Identify which cell holds the provided text, then report its (x, y) central coordinate. 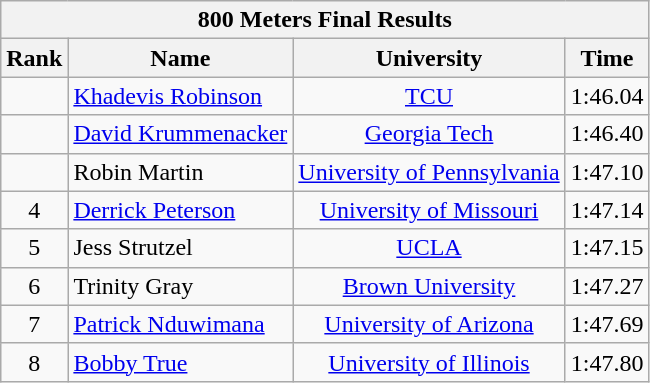
1:47.15 (607, 248)
Brown University (429, 286)
TCU (429, 96)
1:46.04 (607, 96)
1:47.27 (607, 286)
1:46.40 (607, 134)
1:47.14 (607, 210)
Bobby True (180, 362)
1:47.80 (607, 362)
Khadevis Robinson (180, 96)
Rank (34, 58)
Robin Martin (180, 172)
8 (34, 362)
University of Missouri (429, 210)
Derrick Peterson (180, 210)
University of Pennsylvania (429, 172)
4 (34, 210)
Trinity Gray (180, 286)
7 (34, 324)
Patrick Nduwimana (180, 324)
1:47.10 (607, 172)
David Krummenacker (180, 134)
800 Meters Final Results (325, 20)
1:47.69 (607, 324)
University (429, 58)
5 (34, 248)
Time (607, 58)
6 (34, 286)
Name (180, 58)
Georgia Tech (429, 134)
Jess Strutzel (180, 248)
University of Illinois (429, 362)
University of Arizona (429, 324)
UCLA (429, 248)
